Detect which cell encompasses the target text, then output its [X, Y] center coordinate. 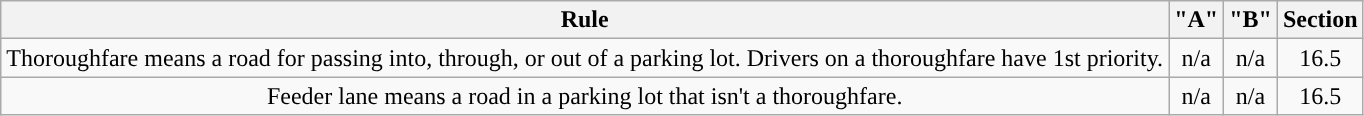
"A" [1196, 20]
"B" [1251, 20]
Section [1320, 20]
Rule [585, 20]
Feeder lane means a road in a parking lot that isn't a thoroughfare. [585, 96]
Thoroughfare means a road for passing into, through, or out of a parking lot. Drivers on a thoroughfare have 1st priority. [585, 58]
